Find where the given text appears and provide that cell's center as (x, y) coordinate. 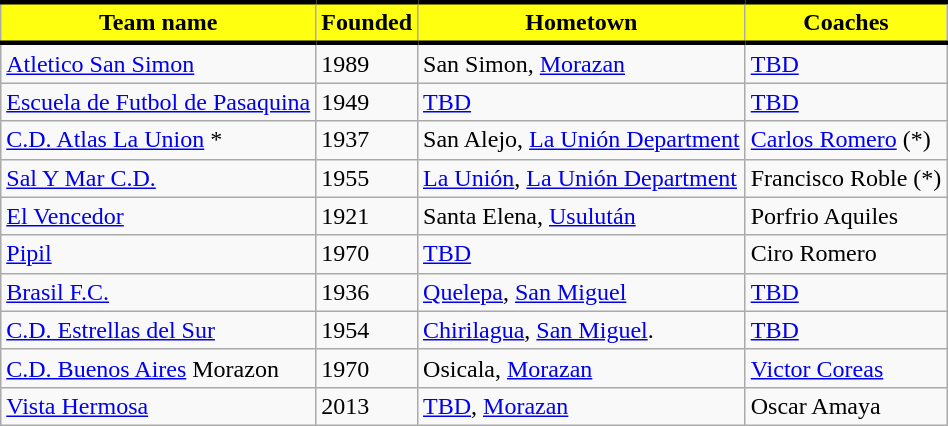
Atletico San Simon (158, 63)
Coaches (846, 22)
TBD, Morazan (582, 406)
San Simon, Morazan (582, 63)
C.D. Estrellas del Sur (158, 330)
1954 (367, 330)
Hometown (582, 22)
2013 (367, 406)
1936 (367, 292)
Carlos Romero (*) (846, 140)
Victor Coreas (846, 368)
Team name (158, 22)
Santa Elena, Usulután (582, 216)
Porfrio Aquiles (846, 216)
Founded (367, 22)
Chirilagua, San Miguel. (582, 330)
1921 (367, 216)
Osicala, Morazan (582, 368)
Oscar Amaya (846, 406)
Brasil F.C. (158, 292)
1955 (367, 178)
Francisco Roble (*) (846, 178)
Sal Y Mar C.D. (158, 178)
San Alejo, La Unión Department (582, 140)
1937 (367, 140)
Ciro Romero (846, 254)
Pipil (158, 254)
El Vencedor (158, 216)
Escuela de Futbol de Pasaquina (158, 102)
1989 (367, 63)
Quelepa, San Miguel (582, 292)
C.D. Buenos Aires Morazon (158, 368)
Vista Hermosa (158, 406)
C.D. Atlas La Union * (158, 140)
1949 (367, 102)
La Unión, La Unión Department (582, 178)
